Provide the [x, y] coordinate of the cell's center where the given text is located.  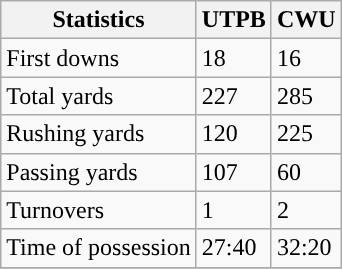
227 [234, 96]
225 [306, 134]
CWU [306, 20]
UTPB [234, 20]
60 [306, 172]
32:20 [306, 248]
285 [306, 96]
18 [234, 58]
27:40 [234, 248]
Turnovers [99, 210]
Rushing yards [99, 134]
107 [234, 172]
1 [234, 210]
Statistics [99, 20]
Total yards [99, 96]
Passing yards [99, 172]
2 [306, 210]
Time of possession [99, 248]
First downs [99, 58]
120 [234, 134]
16 [306, 58]
